Extract the (X, Y) coordinate from the center of the cell holding the provided text.  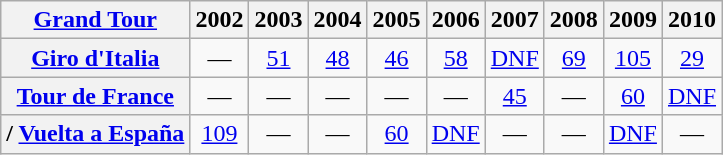
46 (396, 58)
2003 (278, 20)
Grand Tour (96, 20)
2002 (220, 20)
2007 (514, 20)
105 (632, 58)
45 (514, 96)
2008 (574, 20)
2009 (632, 20)
69 (574, 58)
2006 (456, 20)
2010 (692, 20)
29 (692, 58)
/ Vuelta a España (96, 134)
Giro d'Italia (96, 58)
Tour de France (96, 96)
48 (338, 58)
2004 (338, 20)
51 (278, 58)
58 (456, 58)
2005 (396, 20)
109 (220, 134)
